Detect which cell encompasses the target text, then output its (x, y) center coordinate. 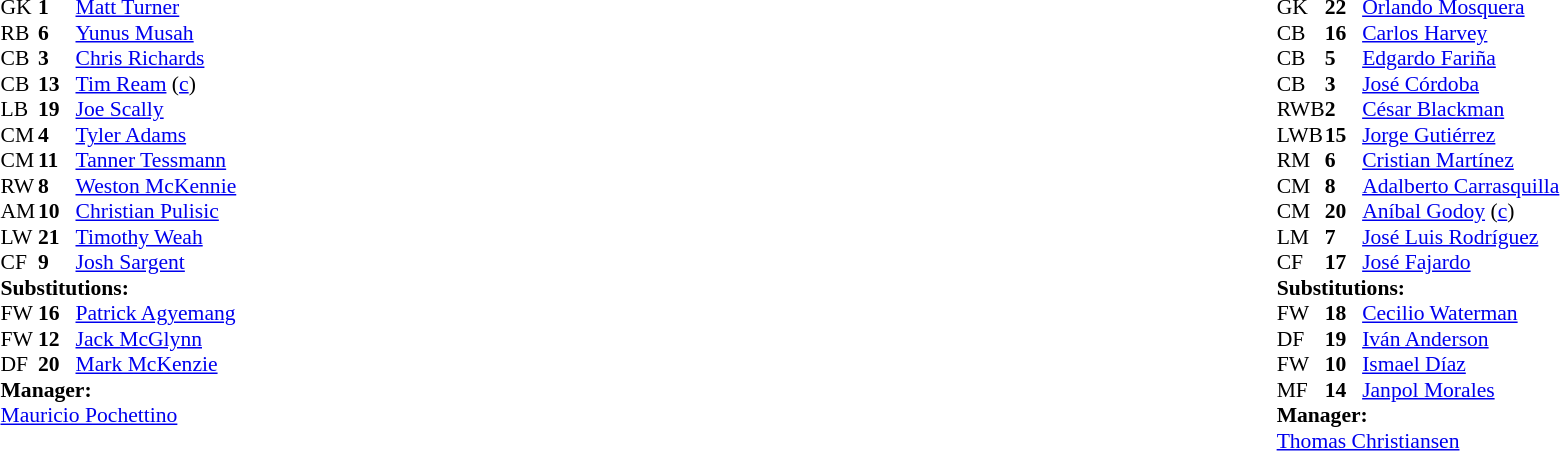
José Fajardo (1460, 263)
14 (1344, 390)
Iván Anderson (1460, 339)
5 (1344, 59)
18 (1344, 313)
Mauricio Pochettino (118, 415)
Tanner Tessmann (156, 161)
LW (19, 237)
AM (19, 211)
Cristian Martínez (1460, 161)
José Córdoba (1460, 84)
Weston McKennie (156, 186)
7 (1344, 237)
Edgardo Fariña (1460, 59)
13 (57, 84)
Chris Richards (156, 59)
21 (57, 237)
RW (19, 186)
Jorge Gutiérrez (1460, 135)
Tyler Adams (156, 135)
Josh Sargent (156, 263)
RM (1301, 161)
Mark McKenzie (156, 365)
17 (1344, 263)
9 (57, 263)
LWB (1301, 135)
MF (1301, 390)
LM (1301, 237)
Jack McGlynn (156, 339)
Joe Scally (156, 109)
Janpol Morales (1460, 390)
César Blackman (1460, 109)
Cecilio Waterman (1460, 313)
RB (19, 33)
Patrick Agyemang (156, 313)
Tim Ream (c) (156, 84)
RWB (1301, 109)
4 (57, 135)
15 (1344, 135)
LB (19, 109)
11 (57, 161)
José Luis Rodríguez (1460, 237)
Ismael Díaz (1460, 365)
12 (57, 339)
Timothy Weah (156, 237)
2 (1344, 109)
Carlos Harvey (1460, 33)
Aníbal Godoy (c) (1460, 211)
Christian Pulisic (156, 211)
Yunus Musah (156, 33)
Adalberto Carrasquilla (1460, 186)
